Detect which cell encompasses the target text, then output its (X, Y) center coordinate. 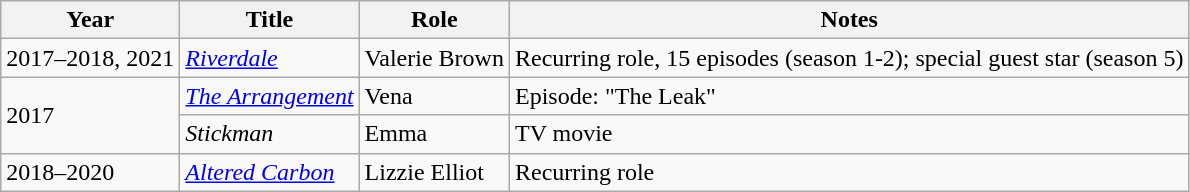
2017–2018, 2021 (90, 58)
2017 (90, 115)
Lizzie Elliot (434, 172)
Vena (434, 96)
Title (270, 20)
Valerie Brown (434, 58)
Episode: "The Leak" (849, 96)
Stickman (270, 134)
Recurring role, 15 episodes (season 1-2); special guest star (season 5) (849, 58)
Year (90, 20)
TV movie (849, 134)
The Arrangement (270, 96)
Recurring role (849, 172)
Notes (849, 20)
Altered Carbon (270, 172)
Riverdale (270, 58)
Emma (434, 134)
Role (434, 20)
2018–2020 (90, 172)
